For the text-containing cell, return its midpoint in [X, Y] coordinate format. 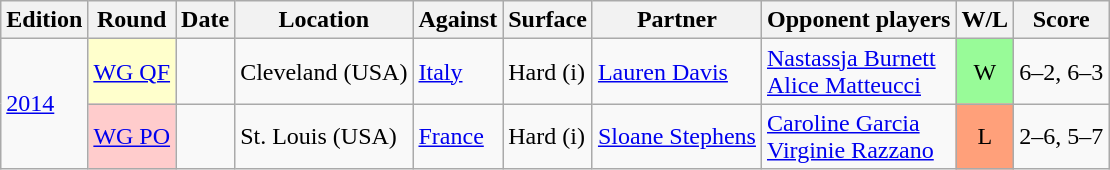
2014 [44, 104]
2–6, 5–7 [1062, 136]
WG QF [132, 72]
Edition [44, 20]
Opponent players [858, 20]
Caroline GarciaVirginie Razzano [858, 136]
W [985, 72]
Score [1062, 20]
Lauren Davis [676, 72]
Surface [548, 20]
Cleveland (USA) [324, 72]
W/L [985, 20]
Sloane Stephens [676, 136]
Round [132, 20]
L [985, 136]
Against [458, 20]
Location [324, 20]
6–2, 6–3 [1062, 72]
WG PO [132, 136]
Nastassja BurnettAlice Matteucci [858, 72]
France [458, 136]
Italy [458, 72]
Partner [676, 20]
Date [206, 20]
St. Louis (USA) [324, 136]
